Identify which cell holds the provided text, then report its [X, Y] central coordinate. 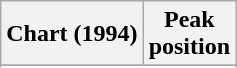
Chart (1994) [72, 34]
Peakposition [189, 34]
